Return the (x, y) coordinate for the center point of the cell that contains the specified text.  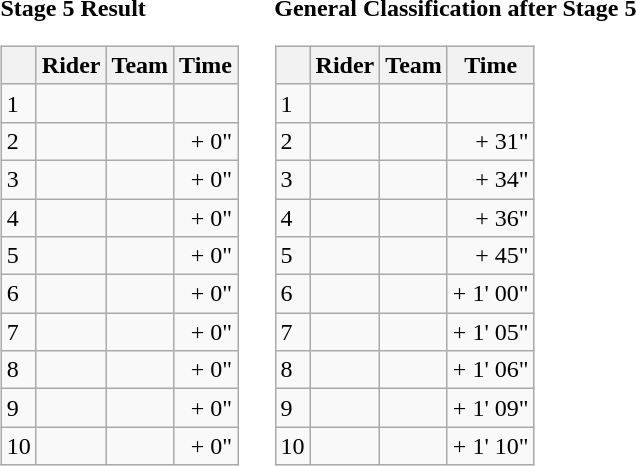
+ 1' 09" (490, 408)
+ 31" (490, 141)
+ 36" (490, 217)
+ 1' 10" (490, 446)
+ 34" (490, 179)
+ 45" (490, 256)
+ 1' 05" (490, 332)
+ 1' 06" (490, 370)
+ 1' 00" (490, 294)
